Determine the (X, Y) coordinate at the center of the cell enclosing the given text.  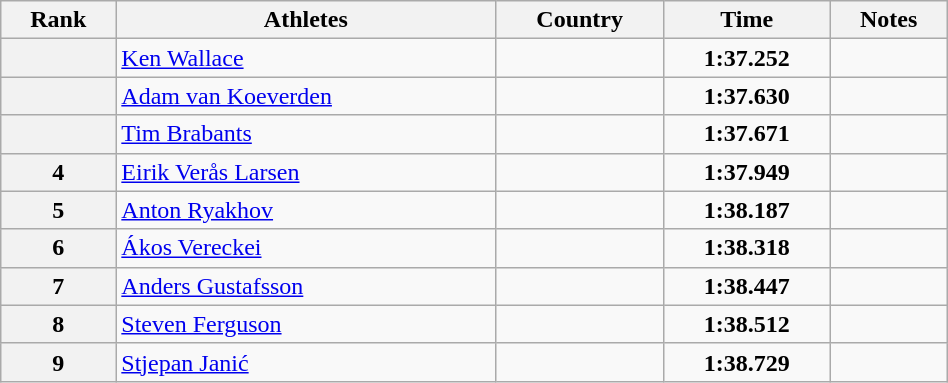
5 (58, 210)
Tim Brabants (306, 134)
Stjepan Janić (306, 362)
Time (746, 20)
Eirik Verås Larsen (306, 172)
Steven Ferguson (306, 324)
Country (580, 20)
Ákos Vereckei (306, 248)
Athletes (306, 20)
1:38.318 (746, 248)
1:38.447 (746, 286)
Ken Wallace (306, 58)
Anders Gustafsson (306, 286)
7 (58, 286)
1:38.512 (746, 324)
1:38.187 (746, 210)
1:38.729 (746, 362)
1:37.671 (746, 134)
Adam van Koeverden (306, 96)
6 (58, 248)
8 (58, 324)
Rank (58, 20)
Anton Ryakhov (306, 210)
1:37.949 (746, 172)
1:37.252 (746, 58)
Notes (888, 20)
9 (58, 362)
4 (58, 172)
1:37.630 (746, 96)
